Pinpoint the cell where the given text exists, returning its [X, Y] midpoint coordinate. 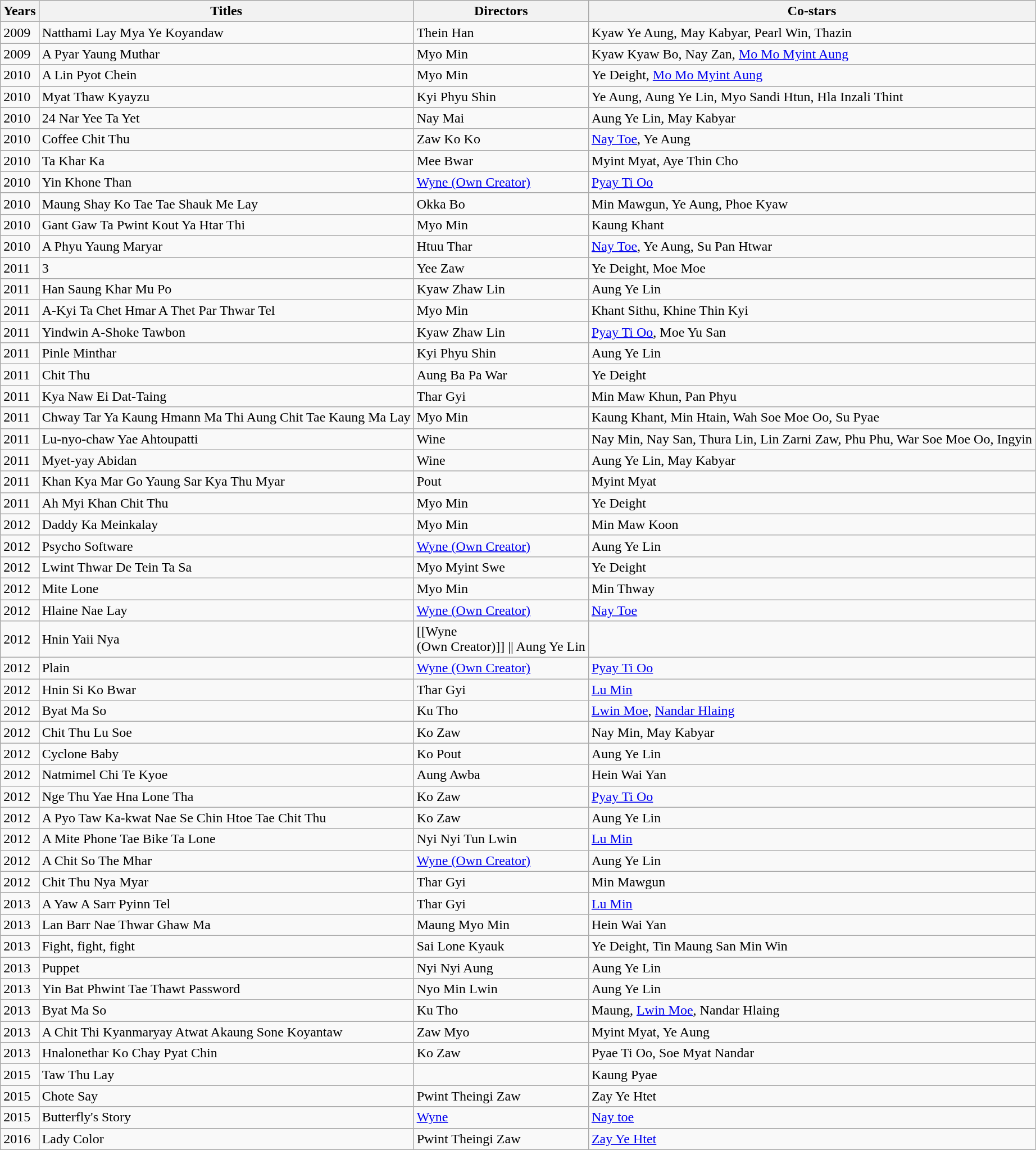
Myat Thaw Kyayzu [226, 97]
Daddy Ka Meinkalay [226, 524]
3 [226, 268]
Pinle Minthar [226, 354]
Ye Deight, Tin Maung San Min Win [811, 946]
Nay toe [811, 1117]
Maung, Lwin Moe, Nandar Hlaing [811, 1011]
Lady Color [226, 1139]
Zaw Myo [501, 1032]
Ye Aung, Aung Ye Lin, Myo Sandi Htun, Hla Inzali Thint [811, 97]
Plain [226, 668]
Nay Toe [811, 610]
Sai Lone Kyauk [501, 946]
Butterfly's Story [226, 1117]
Myint Myat [811, 482]
A Chit So The Mhar [226, 861]
Psycho Software [226, 546]
Min Mawgun, Ye Aung, Phoe Kyaw [811, 203]
Min Thway [811, 588]
Min Maw Koon [811, 524]
Nge Thu Yae Hna Lone Tha [226, 796]
A Mite Phone Tae Bike Ta Lone [226, 839]
Hnin Si Ko Bwar [226, 690]
Fight, fight, fight [226, 946]
Hnalonethar Ko Chay Pyat Chin [226, 1053]
Yindwin A-Shoke Tawbon [226, 332]
Titles [226, 11]
Co-stars [811, 11]
Chote Say [226, 1096]
Hlaine Nae Lay [226, 610]
Okka Bo [501, 203]
Kya Naw Ei Dat-Taing [226, 396]
Chit Thu Lu Soe [226, 732]
Myint Myat, Ye Aung [811, 1032]
Myo Myint Swe [501, 567]
Chway Tar Ya Kaung Hmann Ma Thi Aung Chit Tae Kaung Ma Lay [226, 418]
2016 [20, 1139]
Wyne [501, 1117]
Aung Awba [501, 775]
Pyae Ti Oo, Soe Myat Nandar [811, 1053]
Directors [501, 11]
Nay Toe, Ye Aung [811, 139]
A Pyar Yaung Muthar [226, 54]
Kaung Khant [811, 225]
Mee Bwar [501, 161]
Nay Min, Nay San, Thura Lin, Lin Zarni Zaw, Phu Phu, War Soe Moe Oo, Ingyin [811, 439]
Ah Myi Khan Chit Thu [226, 503]
Nay Toe, Ye Aung, Su Pan Htwar [811, 246]
A-Kyi Ta Chet Hmar A Thet Par Thwar Tel [226, 311]
[[Wyne(Own Creator)]] || Aung Ye Lin [501, 640]
Taw Thu Lay [226, 1075]
A Pyo Taw Ka-kwat Nae Se Chin Htoe Tae Chit Thu [226, 818]
Coffee Chit Thu [226, 139]
Zaw Ko Ko [501, 139]
Khant Sithu, Khine Thin Kyi [811, 311]
Pyay Ti Oo, Moe Yu San [811, 332]
Myint Myat, Aye Thin Cho [811, 161]
Natthami Lay Mya Ye Koyandaw [226, 33]
Maung Shay Ko Tae Tae Shauk Me Lay [226, 203]
Ta Khar Ka [226, 161]
Nyi Nyi Aung [501, 967]
Han Saung Khar Mu Po [226, 289]
Min Maw Khun, Pan Phyu [811, 396]
Lwint Thwar De Tein Ta Sa [226, 567]
Pout [501, 482]
Kaung Pyae [811, 1075]
Kaung Khant, Min Htain, Wah Soe Moe Oo, Su Pyae [811, 418]
A Yaw A Sarr Pyinn Tel [226, 903]
Aung Ba Pa War [501, 375]
Maung Myo Min [501, 925]
Thein Han [501, 33]
Mite Lone [226, 588]
Chit Thu Nya Myar [226, 882]
A Chit Thi Kyanmaryay Atwat Akaung Sone Koyantaw [226, 1032]
Ye Deight, Mo Mo Myint Aung [811, 75]
Nyo Min Lwin [501, 989]
Chit Thu [226, 375]
Ye Deight, Moe Moe [811, 268]
24 Nar Yee Ta Yet [226, 118]
Myet-yay Abidan [226, 460]
Gant Gaw Ta Pwint Kout Ya Htar Thi [226, 225]
Hnin Yaii Nya [226, 640]
Lwin Moe, Nandar Hlaing [811, 711]
Nyi Nyi Tun Lwin [501, 839]
Lu-nyo-chaw Yae Ahtoupatti [226, 439]
Lan Barr Nae Thwar Ghaw Ma [226, 925]
Cyclone Baby [226, 754]
Yin Bat Phwint Tae Thawt Password [226, 989]
Years [20, 11]
Nay Mai [501, 118]
Yee Zaw [501, 268]
Kyaw Kyaw Bo, Nay Zan, Mo Mo Myint Aung [811, 54]
Nay Min, May Kabyar [811, 732]
A Phyu Yaung Maryar [226, 246]
Ko Pout [501, 754]
Min Mawgun [811, 882]
Kyaw Ye Aung, May Kabyar, Pearl Win, Thazin [811, 33]
Htuu Thar [501, 246]
Khan Kya Mar Go Yaung Sar Kya Thu Myar [226, 482]
Yin Khone Than [226, 182]
Puppet [226, 967]
Natmimel Chi Te Kyoe [226, 775]
A Lin Pyot Chein [226, 75]
